Locate the cell with the specified text and output its [x, y] center coordinate. 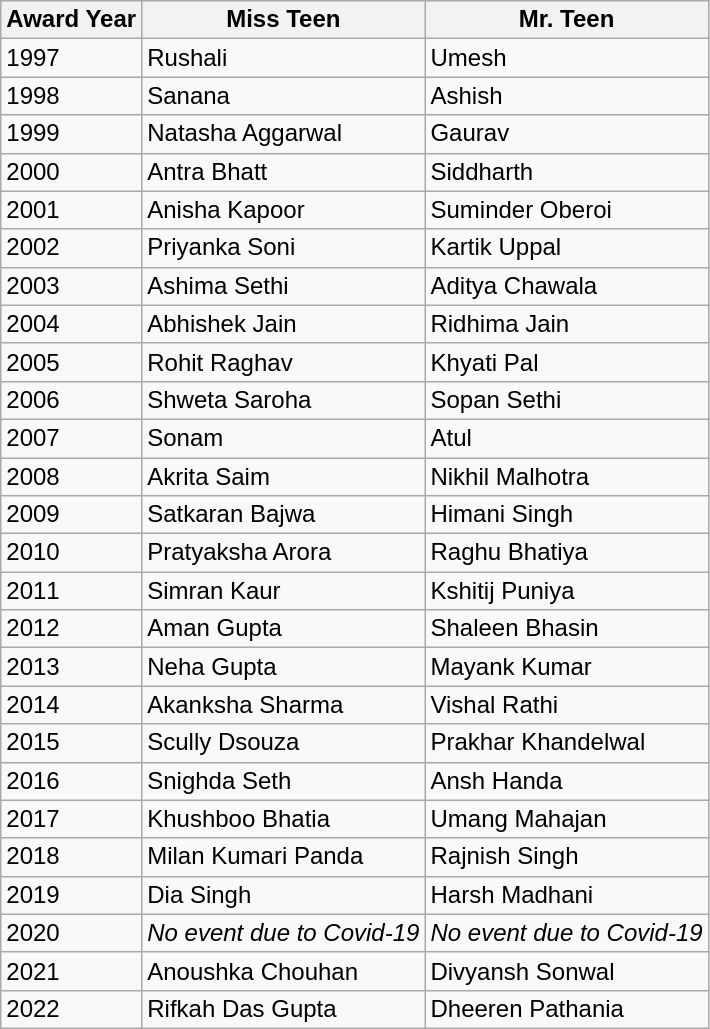
Anoushka Chouhan [284, 971]
1998 [72, 96]
Ashish [566, 96]
2004 [72, 324]
2014 [72, 705]
Ashima Sethi [284, 286]
2001 [72, 210]
2020 [72, 933]
2003 [72, 286]
Aditya Chawala [566, 286]
Satkaran Bajwa [284, 515]
Abhishek Jain [284, 324]
Sanana [284, 96]
Pratyaksha Arora [284, 553]
Sopan Sethi [566, 400]
2002 [72, 248]
Umesh [566, 58]
Rushali [284, 58]
Atul [566, 438]
2009 [72, 515]
Akrita Saim [284, 477]
Gaurav [566, 134]
Ansh Handa [566, 781]
Vishal Rathi [566, 705]
Simran Kaur [284, 591]
Shaleen Bhasin [566, 629]
Scully Dsouza [284, 743]
2012 [72, 629]
2015 [72, 743]
Dheeren Pathania [566, 1009]
Rohit Raghav [284, 362]
2013 [72, 667]
2000 [72, 172]
Khyati Pal [566, 362]
Raghu Bhatiya [566, 553]
2018 [72, 857]
1999 [72, 134]
Dia Singh [284, 895]
Shweta Saroha [284, 400]
Rifkah Das Gupta [284, 1009]
2008 [72, 477]
2019 [72, 895]
Ridhima Jain [566, 324]
2010 [72, 553]
Harsh Madhani [566, 895]
2021 [72, 971]
2022 [72, 1009]
Mr. Teen [566, 20]
Priyanka Soni [284, 248]
1997 [72, 58]
2005 [72, 362]
Neha Gupta [284, 667]
Akanksha Sharma [284, 705]
Suminder Oberoi [566, 210]
Milan Kumari Panda [284, 857]
Natasha Aggarwal [284, 134]
Himani Singh [566, 515]
Nikhil Malhotra [566, 477]
Snighda Seth [284, 781]
2006 [72, 400]
2016 [72, 781]
Mayank Kumar [566, 667]
Kshitij Puniya [566, 591]
Siddharth [566, 172]
Sonam [284, 438]
2011 [72, 591]
Khushboo Bhatia [284, 819]
Aman Gupta [284, 629]
Rajnish Singh [566, 857]
Umang Mahajan [566, 819]
Anisha Kapoor [284, 210]
Kartik Uppal [566, 248]
Antra Bhatt [284, 172]
Miss Teen [284, 20]
2007 [72, 438]
Award Year [72, 20]
Prakhar Khandelwal [566, 743]
2017 [72, 819]
Divyansh Sonwal [566, 971]
